Output the [x, y] coordinate of the center of the cell containing the given text.  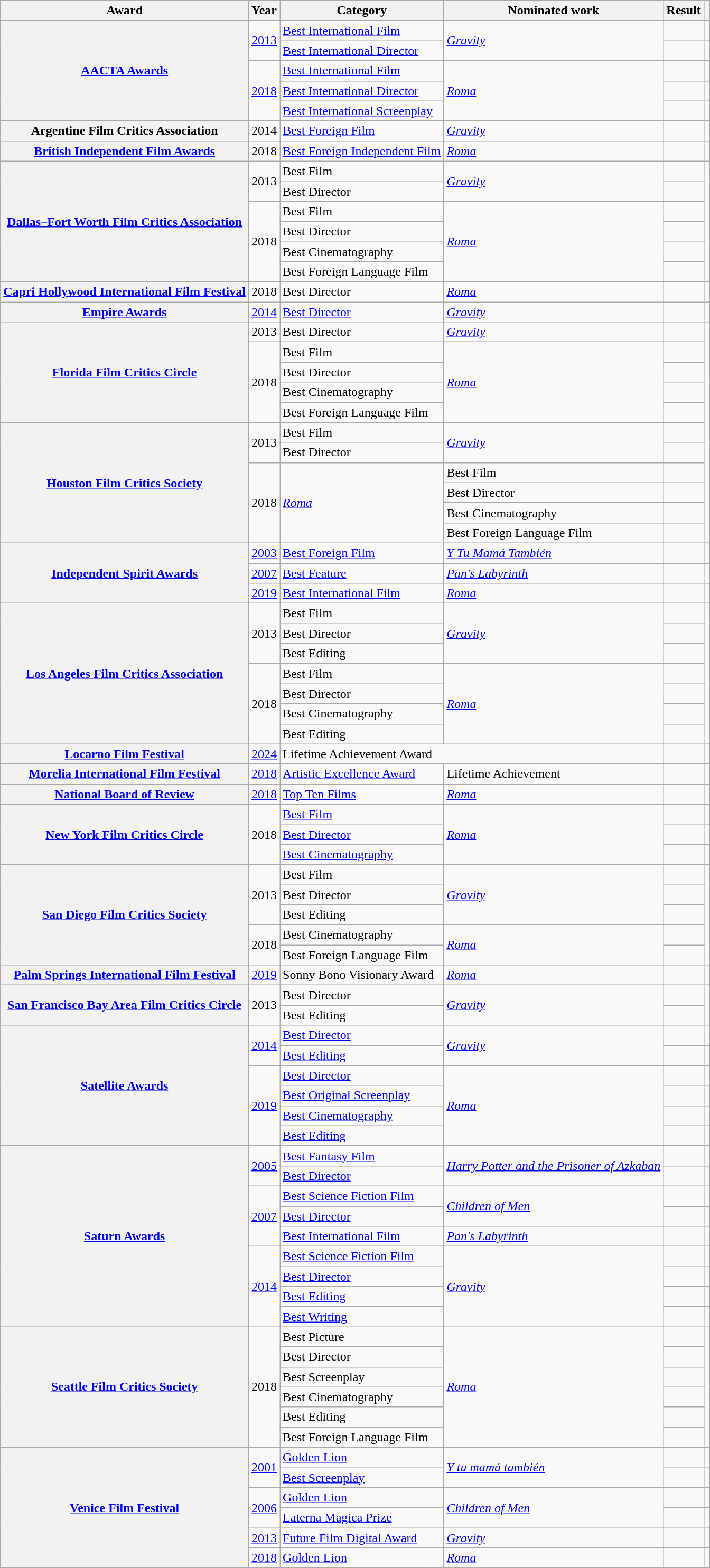
2024 [264, 754]
New York Film Critics Circle [125, 834]
Palm Springs International Film Festival [125, 975]
Best Original Screenplay [362, 1095]
Best Picture [362, 1337]
British Independent Film Awards [125, 151]
Dallas–Fort Worth Film Critics Association [125, 221]
Future Film Digital Award [362, 1538]
National Board of Review [125, 794]
Result [684, 11]
Y Tu Mamá También [554, 553]
Venice Film Festival [125, 1507]
Top Ten Films [362, 794]
Independent Spirit Awards [125, 573]
San Francisco Bay Area Film Critics Circle [125, 1005]
2001 [264, 1467]
Florida Film Critics Circle [125, 372]
Morelia International Film Festival [125, 774]
Category [362, 11]
2006 [264, 1507]
Award [125, 11]
2003 [264, 553]
Saturn Awards [125, 1236]
Locarno Film Festival [125, 754]
Best Fantasy Film [362, 1156]
AACTA Awards [125, 71]
Lifetime Achievement [554, 774]
Y tu mamá también [554, 1467]
Satellite Awards [125, 1085]
Best Writing [362, 1317]
Best Feature [362, 573]
Best Foreign Independent Film [362, 151]
Nominated work [554, 11]
Harry Potter and the Prisoner of Azkaban [554, 1166]
San Diego Film Critics Society [125, 914]
Lifetime Achievement Award [472, 754]
Los Angeles Film Critics Association [125, 674]
Empire Awards [125, 312]
Artistic Excellence Award [362, 774]
Houston Film Critics Society [125, 483]
Sonny Bono Visionary Award [362, 975]
Seattle Film Critics Society [125, 1387]
2005 [264, 1166]
Laterna Magica Prize [362, 1517]
Best International Screenplay [362, 111]
Year [264, 11]
Argentine Film Critics Association [125, 131]
Capri Hollywood International Film Festival [125, 292]
